Return (x, y) of the center of cell containing provided text 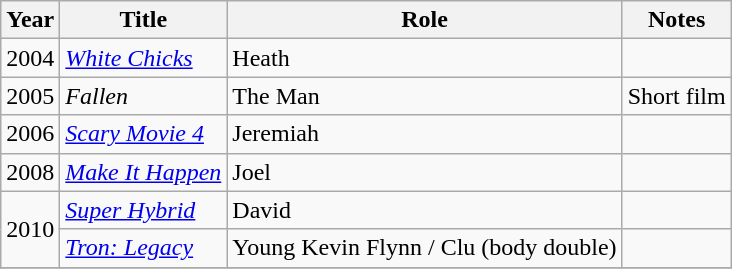
Scary Movie 4 (144, 134)
Title (144, 20)
Super Hybrid (144, 210)
Notes (676, 20)
Year (30, 20)
2006 (30, 134)
Role (424, 20)
Fallen (144, 96)
Joel (424, 172)
Tron: Legacy (144, 248)
2008 (30, 172)
2004 (30, 58)
Heath (424, 58)
The Man (424, 96)
2005 (30, 96)
David (424, 210)
Young Kevin Flynn / Clu (body double) (424, 248)
Make It Happen (144, 172)
Jeremiah (424, 134)
Short film (676, 96)
White Chicks (144, 58)
2010 (30, 229)
